Extract the (X, Y) coordinate from the center of the cell holding the provided text.  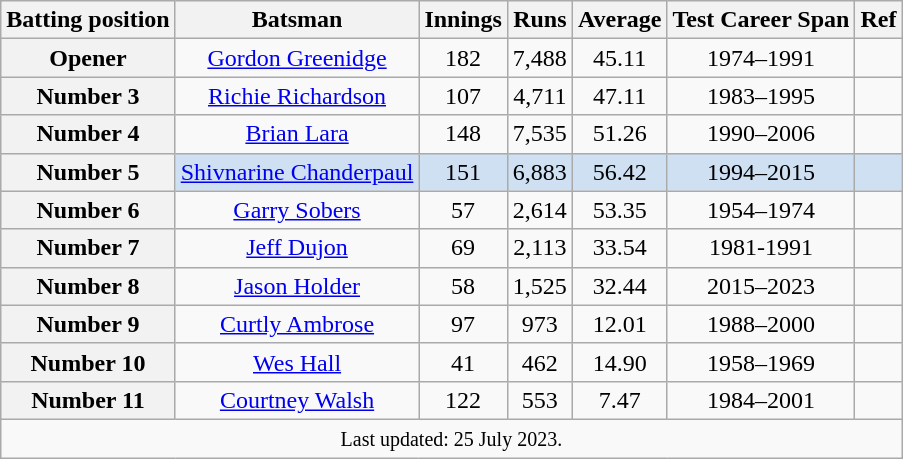
1981-1991 (761, 248)
Number 3 (88, 96)
Number 4 (88, 134)
Richie Richardson (297, 96)
53.35 (620, 210)
47.11 (620, 96)
122 (463, 400)
1984–2001 (761, 400)
Jeff Dujon (297, 248)
Batsman (297, 20)
Ref (878, 20)
1983–1995 (761, 96)
32.44 (620, 286)
148 (463, 134)
462 (540, 362)
97 (463, 324)
Number 6 (88, 210)
58 (463, 286)
1990–2006 (761, 134)
Number 5 (88, 172)
14.90 (620, 362)
553 (540, 400)
1994–2015 (761, 172)
Opener (88, 58)
12.01 (620, 324)
7,535 (540, 134)
Number 8 (88, 286)
7.47 (620, 400)
1954–1974 (761, 210)
Runs (540, 20)
Innings (463, 20)
Test Career Span (761, 20)
151 (463, 172)
56.42 (620, 172)
Average (620, 20)
6,883 (540, 172)
182 (463, 58)
Gordon Greenidge (297, 58)
Shivnarine Chanderpaul (297, 172)
Brian Lara (297, 134)
1988–2000 (761, 324)
Number 9 (88, 324)
Number 10 (88, 362)
973 (540, 324)
1,525 (540, 286)
45.11 (620, 58)
2,113 (540, 248)
Jason Holder (297, 286)
Courtney Walsh (297, 400)
69 (463, 248)
Batting position (88, 20)
41 (463, 362)
Number 7 (88, 248)
2,614 (540, 210)
33.54 (620, 248)
1958–1969 (761, 362)
57 (463, 210)
1974–1991 (761, 58)
2015–2023 (761, 286)
51.26 (620, 134)
Garry Sobers (297, 210)
Curtly Ambrose (297, 324)
Wes Hall (297, 362)
4,711 (540, 96)
Number 11 (88, 400)
Last updated: 25 July 2023. (452, 438)
107 (463, 96)
7,488 (540, 58)
